Search for the cell housing the specified text and yield its [x, y] center coordinate. 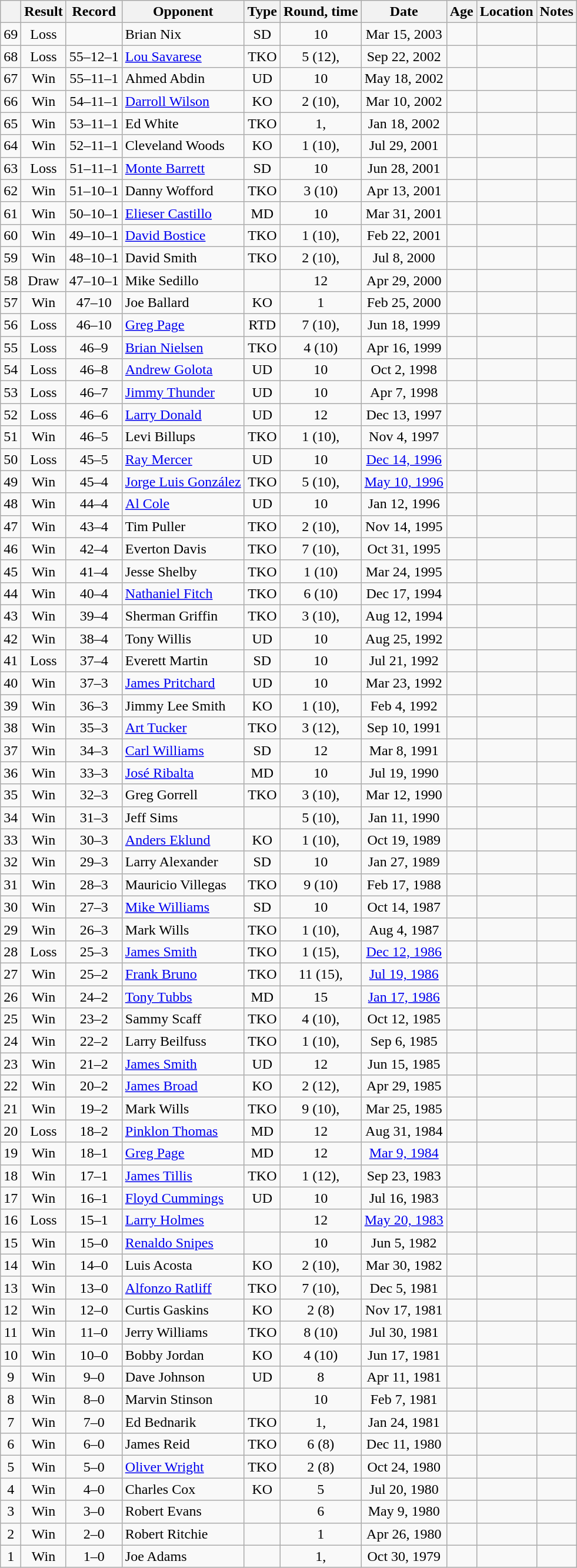
42 [11, 638]
Location [506, 12]
Oct 24, 1980 [403, 1467]
55–12–1 [94, 56]
Feb 22, 2001 [403, 235]
11–0 [94, 1332]
24–2 [94, 997]
1 (15), [321, 952]
Feb 17, 1988 [403, 885]
60 [11, 235]
May 18, 2002 [403, 79]
Jimmy Lee Smith [183, 706]
4 [11, 1489]
5–0 [94, 1467]
Apr 16, 1999 [403, 348]
Frank Bruno [183, 974]
50–10–1 [94, 213]
15–0 [94, 1243]
Tim Puller [183, 526]
4–0 [94, 1489]
52–11–1 [94, 146]
37–3 [94, 683]
Round, time [321, 12]
12–0 [94, 1310]
Apr 13, 2001 [403, 191]
Al Cole [183, 504]
43–4 [94, 526]
May 20, 1983 [403, 1220]
Jul 20, 1980 [403, 1489]
Apr 7, 1998 [403, 392]
Jan 12, 1996 [403, 504]
67 [11, 79]
30 [11, 907]
59 [11, 258]
May 10, 1996 [403, 482]
44–4 [94, 504]
48–10–1 [94, 258]
63 [11, 168]
11 [11, 1332]
Joe Ballard [183, 303]
Dec 14, 1996 [403, 459]
Charles Cox [183, 1489]
Everett Martin [183, 661]
Jun 15, 1985 [403, 1064]
53–11–1 [94, 124]
18 [11, 1176]
49–10–1 [94, 235]
Oct 31, 1995 [403, 549]
Larry Holmes [183, 1220]
8 (10) [321, 1332]
19–2 [94, 1109]
Jan 17, 1986 [403, 997]
32–3 [94, 795]
25–3 [94, 952]
Sep 23, 1983 [403, 1176]
José Ribalta [183, 773]
Jorge Luis González [183, 482]
44 [11, 593]
7–0 [94, 1422]
9–0 [94, 1377]
58 [11, 281]
9 [11, 1377]
39–4 [94, 616]
Mar 30, 1982 [403, 1265]
Bobby Jordan [183, 1355]
51–10–1 [94, 191]
18–1 [94, 1153]
1 (10) [321, 571]
49 [11, 482]
May 9, 1980 [403, 1512]
Ed Bednarik [183, 1422]
James Reid [183, 1444]
5 (12), [321, 56]
Jan 24, 1981 [403, 1422]
Luis Acosta [183, 1265]
15–1 [94, 1220]
Joe Adams [183, 1556]
1 (12), [321, 1176]
Mar 15, 2003 [403, 34]
Nathaniel Fitch [183, 593]
Draw [44, 281]
Jul 21, 1992 [403, 661]
Notes [556, 12]
Brian Nielsen [183, 348]
Feb 4, 1992 [403, 706]
David Bostice [183, 235]
Oct 30, 1979 [403, 1556]
Greg Gorrell [183, 795]
Mar 31, 2001 [403, 213]
Jeff Sims [183, 818]
Oct 14, 1987 [403, 907]
11 (15), [321, 974]
Curtis Gaskins [183, 1310]
Larry Alexander [183, 862]
Dec 12, 1986 [403, 952]
Lou Savarese [183, 56]
James Tillis [183, 1176]
Mar 12, 1990 [403, 795]
52 [11, 415]
Sep 6, 1985 [403, 1042]
20 [11, 1131]
Danny Wofford [183, 191]
1–0 [94, 1556]
28 [11, 952]
Date [403, 12]
Carl Williams [183, 750]
14 [11, 1265]
Larry Beilfuss [183, 1042]
James Broad [183, 1086]
Tony Willis [183, 638]
26 [11, 997]
Nov 4, 1997 [403, 437]
Jan 18, 2002 [403, 124]
Ray Mercer [183, 459]
Jul 16, 1983 [403, 1198]
28–3 [94, 885]
Pinklon Thomas [183, 1131]
6 (8) [321, 1444]
31 [11, 885]
Mike Sedillo [183, 281]
Darroll Wilson [183, 101]
2–0 [94, 1534]
Renaldo Snipes [183, 1243]
55–11–1 [94, 79]
31–3 [94, 818]
Andrew Golota [183, 370]
Type [262, 12]
6–0 [94, 1444]
Aug 25, 1992 [403, 638]
43 [11, 616]
Marvin Stinson [183, 1400]
35–3 [94, 728]
Ahmed Abdin [183, 79]
Jesse Shelby [183, 571]
57 [11, 303]
17–1 [94, 1176]
47–10–1 [94, 281]
54 [11, 370]
Jan 11, 1990 [403, 818]
Mar 10, 2002 [403, 101]
45 [11, 571]
40 [11, 683]
Robert Evans [183, 1512]
4 (10), [321, 1019]
66 [11, 101]
Mar 25, 1985 [403, 1109]
21–2 [94, 1064]
29 [11, 929]
Aug 31, 1984 [403, 1131]
20–2 [94, 1086]
David Smith [183, 258]
10–0 [94, 1355]
Anders Eklund [183, 840]
62 [11, 191]
Floyd Cummings [183, 1198]
Nov 14, 1995 [403, 526]
16–1 [94, 1198]
24 [11, 1042]
36 [11, 773]
35 [11, 795]
Larry Donald [183, 415]
Monte Barrett [183, 168]
8–0 [94, 1400]
21 [11, 1109]
30–3 [94, 840]
Tony Tubbs [183, 997]
47–10 [94, 303]
41–4 [94, 571]
19 [11, 1153]
14–0 [94, 1265]
Art Tucker [183, 728]
Apr 11, 1981 [403, 1377]
39 [11, 706]
Jun 17, 1981 [403, 1355]
32 [11, 862]
29–3 [94, 862]
34 [11, 818]
68 [11, 56]
23–2 [94, 1019]
Jul 8, 2000 [403, 258]
3 [11, 1512]
27 [11, 974]
Feb 25, 2000 [403, 303]
Nov 17, 1981 [403, 1310]
33 [11, 840]
16 [11, 1220]
18–2 [94, 1131]
26–3 [94, 929]
46–9 [94, 348]
37–4 [94, 661]
38 [11, 728]
Age [461, 12]
46–10 [94, 325]
Aug 4, 1987 [403, 929]
51–11–1 [94, 168]
46–7 [94, 392]
Alfonzo Ratliff [183, 1287]
Jul 30, 1981 [403, 1332]
Sammy Scaff [183, 1019]
Mauricio Villegas [183, 885]
9 (10), [321, 1109]
33–3 [94, 773]
Jul 19, 1990 [403, 773]
17 [11, 1198]
Sep 22, 2002 [403, 56]
RTD [262, 325]
51 [11, 437]
Ed White [183, 124]
3–0 [94, 1512]
56 [11, 325]
Feb 7, 1981 [403, 1400]
9 (10) [321, 885]
13–0 [94, 1287]
6 (10) [321, 593]
48 [11, 504]
22 [11, 1086]
Mar 8, 1991 [403, 750]
Jul 29, 2001 [403, 146]
46 [11, 549]
Sherman Griffin [183, 616]
Cleveland Woods [183, 146]
45–5 [94, 459]
Sep 10, 1991 [403, 728]
Aug 12, 1994 [403, 616]
53 [11, 392]
36–3 [94, 706]
22–2 [94, 1042]
James Pritchard [183, 683]
69 [11, 34]
Robert Ritchie [183, 1534]
Jun 18, 1999 [403, 325]
3 (10) [321, 191]
7 [11, 1422]
65 [11, 124]
Apr 29, 2000 [403, 281]
Oct 12, 1985 [403, 1019]
40–4 [94, 593]
42–4 [94, 549]
25–2 [94, 974]
Oct 2, 1998 [403, 370]
Oct 19, 1989 [403, 840]
Jun 28, 2001 [403, 168]
37 [11, 750]
23 [11, 1064]
Mar 23, 1992 [403, 683]
Brian Nix [183, 34]
Dave Johnson [183, 1377]
Jun 5, 1982 [403, 1243]
Dec 13, 1997 [403, 415]
2 (12), [321, 1086]
Jan 27, 1989 [403, 862]
41 [11, 661]
13 [11, 1287]
Dec 17, 1994 [403, 593]
54–11–1 [94, 101]
Mar 24, 1995 [403, 571]
50 [11, 459]
61 [11, 213]
46–8 [94, 370]
Oliver Wright [183, 1467]
27–3 [94, 907]
Mar 9, 1984 [403, 1153]
46–5 [94, 437]
Jul 19, 1986 [403, 974]
3 (12), [321, 728]
38–4 [94, 638]
64 [11, 146]
Elieser Castillo [183, 213]
Jerry Williams [183, 1332]
Jimmy Thunder [183, 392]
Dec 11, 1980 [403, 1444]
Apr 29, 1985 [403, 1086]
45–4 [94, 482]
Mike Williams [183, 907]
Opponent [183, 12]
Levi Billups [183, 437]
55 [11, 348]
Result [44, 12]
Everton Davis [183, 549]
Record [94, 12]
46–6 [94, 415]
25 [11, 1019]
Apr 26, 1980 [403, 1534]
2 [11, 1534]
47 [11, 526]
34–3 [94, 750]
Dec 5, 1981 [403, 1287]
